Pinpoint the cell where the given text exists, returning its [x, y] midpoint coordinate. 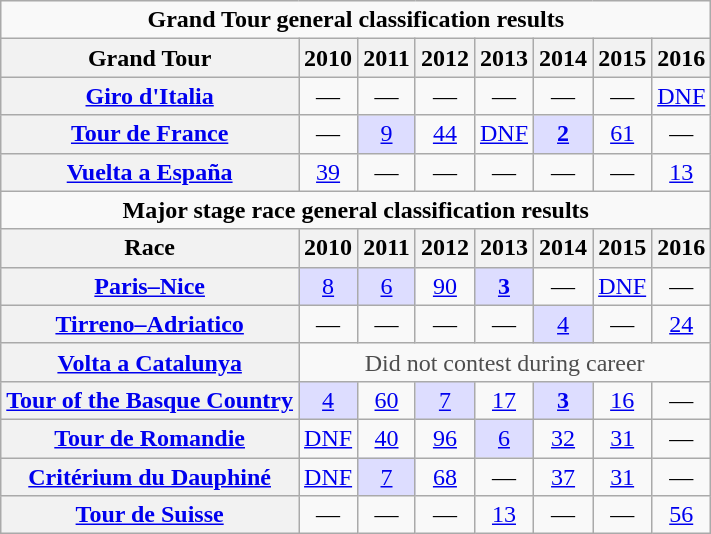
24 [682, 324]
2 [564, 134]
9 [387, 134]
61 [622, 134]
Grand Tour [150, 58]
Tour de Romandie [150, 438]
44 [444, 134]
56 [682, 515]
90 [444, 286]
Major stage race general classification results [356, 210]
8 [328, 286]
32 [564, 438]
68 [444, 477]
Tour de Suisse [150, 515]
Tirreno–Adriatico [150, 324]
Race [150, 248]
17 [504, 400]
Tour of the Basque Country [150, 400]
16 [622, 400]
Critérium du Dauphiné [150, 477]
Paris–Nice [150, 286]
Giro d'Italia [150, 96]
Tour de France [150, 134]
39 [328, 172]
Volta a Catalunya [150, 362]
96 [444, 438]
Did not contest during career [505, 362]
Grand Tour general classification results [356, 20]
Vuelta a España [150, 172]
40 [387, 438]
37 [564, 477]
60 [387, 400]
